Return the [x, y] coordinate for the center point of the cell that contains the specified text.  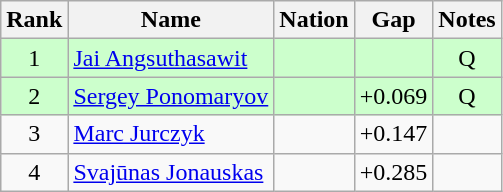
Rank [34, 20]
3 [34, 134]
+0.147 [394, 134]
4 [34, 172]
+0.285 [394, 172]
Marc Jurczyk [171, 134]
2 [34, 96]
Svajūnas Jonauskas [171, 172]
Sergey Ponomaryov [171, 96]
Gap [394, 20]
Nation [314, 20]
Jai Angsuthasawit [171, 58]
1 [34, 58]
+0.069 [394, 96]
Name [171, 20]
Notes [467, 20]
